Output the [X, Y] coordinate of the center of the cell containing the given text.  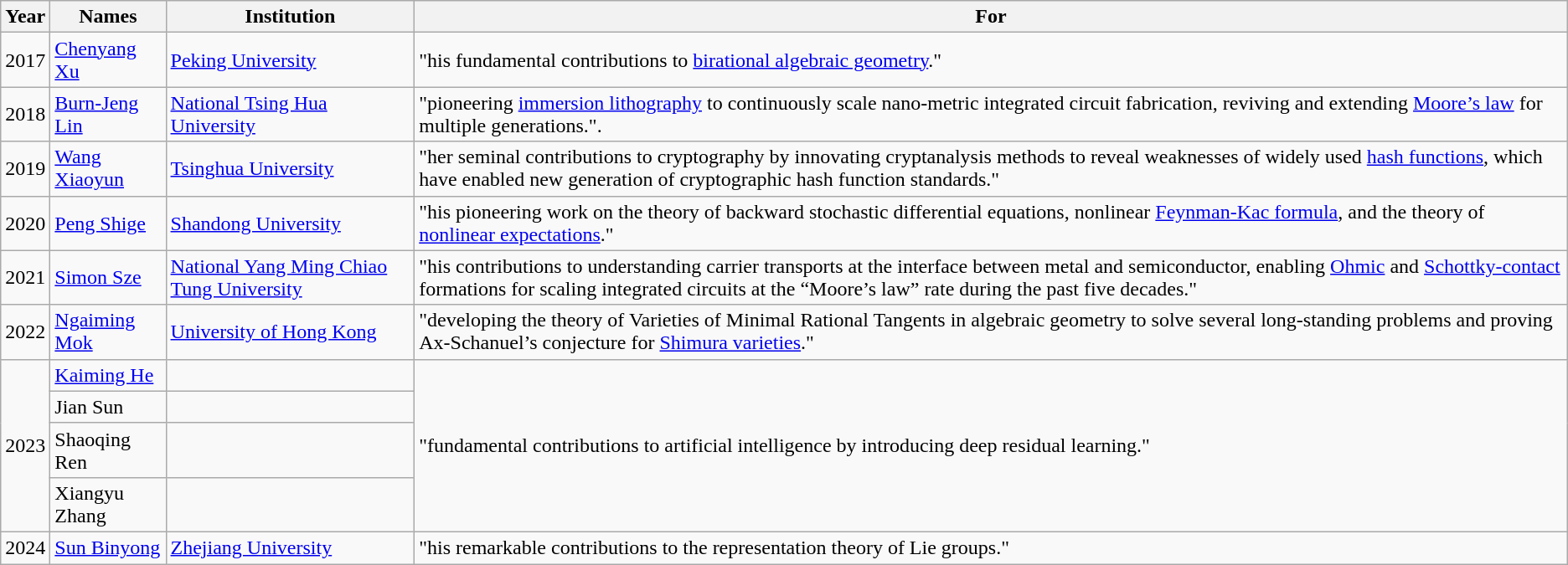
2024 [25, 547]
University of Hong Kong [290, 331]
Xiangyu Zhang [108, 504]
Sun Binyong [108, 547]
Names [108, 17]
Ngaiming Mok [108, 331]
Wang Xiaoyun [108, 169]
Tsinghua University [290, 169]
Burn-Jeng Lin [108, 114]
2022 [25, 331]
2020 [25, 223]
"his remarkable contributions to the representation theory of Lie groups." [992, 547]
Jian Sun [108, 407]
Shandong University [290, 223]
"his fundamental contributions to birational algebraic geometry." [992, 60]
National Yang Ming Chiao Tung University [290, 278]
2018 [25, 114]
Year [25, 17]
Zhejiang University [290, 547]
Kaiming He [108, 375]
Institution [290, 17]
2017 [25, 60]
For [992, 17]
"fundamental contributions to artificial intelligence by introducing deep residual learning." [992, 445]
Shaoqing Ren [108, 450]
2021 [25, 278]
Chenyang Xu [108, 60]
National Tsing Hua University [290, 114]
Simon Sze [108, 278]
2019 [25, 169]
2023 [25, 445]
Peng Shige [108, 223]
Peking University [290, 60]
